Find where the given text appears and provide that cell's center as (x, y) coordinate. 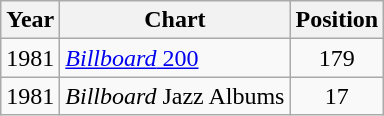
17 (337, 96)
Billboard 200 (175, 58)
Year (30, 20)
179 (337, 58)
Billboard Jazz Albums (175, 96)
Position (337, 20)
Chart (175, 20)
